Provide the (x, y) coordinate of the cell's center where the given text is located.  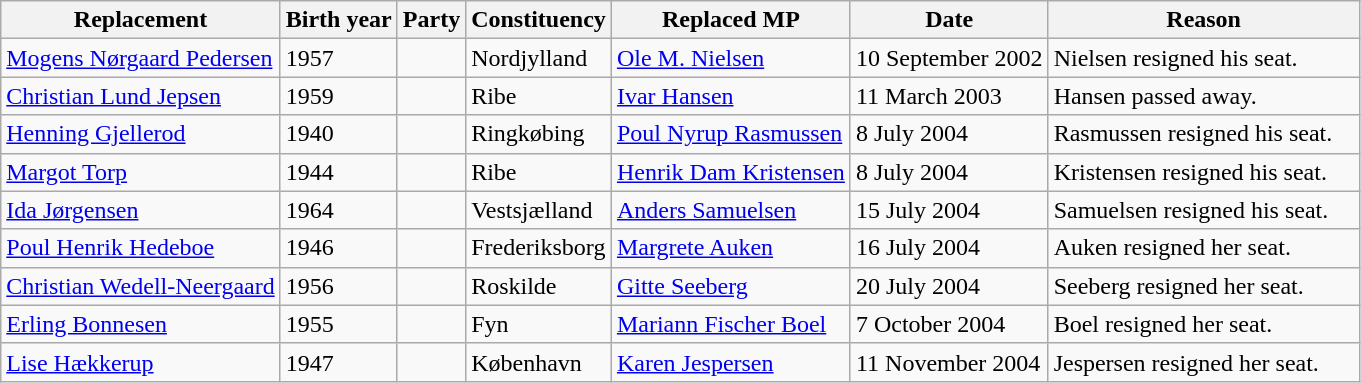
16 July 2004 (949, 248)
Roskilde (539, 286)
Kristensen resigned his seat. (1204, 172)
Frederiksborg (539, 248)
Vestsjælland (539, 210)
Ivar Hansen (730, 96)
Gitte Seeberg (730, 286)
Christian Wedell-Neergaard (140, 286)
1959 (338, 96)
Samuelsen resigned his seat. (1204, 210)
1957 (338, 58)
15 July 2004 (949, 210)
7 October 2004 (949, 324)
1940 (338, 134)
10 September 2002 (949, 58)
Poul Henrik Hedeboe (140, 248)
1946 (338, 248)
Margot Torp (140, 172)
Reason (1204, 20)
Boel resigned her seat. (1204, 324)
Henning Gjellerod (140, 134)
Party (431, 20)
1955 (338, 324)
Erling Bonnesen (140, 324)
Christian Lund Jepsen (140, 96)
Constituency (539, 20)
Seeberg resigned her seat. (1204, 286)
Ringkøbing (539, 134)
Replaced MP (730, 20)
Anders Samuelsen (730, 210)
11 March 2003 (949, 96)
Nordjylland (539, 58)
Margrete Auken (730, 248)
1964 (338, 210)
Ole M. Nielsen (730, 58)
Karen Jespersen (730, 362)
Henrik Dam Kristensen (730, 172)
Replacement (140, 20)
1956 (338, 286)
Nielsen resigned his seat. (1204, 58)
Auken resigned her seat. (1204, 248)
20 July 2004 (949, 286)
Rasmussen resigned his seat. (1204, 134)
Poul Nyrup Rasmussen (730, 134)
København (539, 362)
Mariann Fischer Boel (730, 324)
Date (949, 20)
Fyn (539, 324)
1947 (338, 362)
Lise Hækkerup (140, 362)
Ida Jørgensen (140, 210)
1944 (338, 172)
Mogens Nørgaard Pedersen (140, 58)
Hansen passed away. (1204, 96)
11 November 2004 (949, 362)
Jespersen resigned her seat. (1204, 362)
Birth year (338, 20)
